Provide the (X, Y) coordinate of the cell's center where the given text is located.  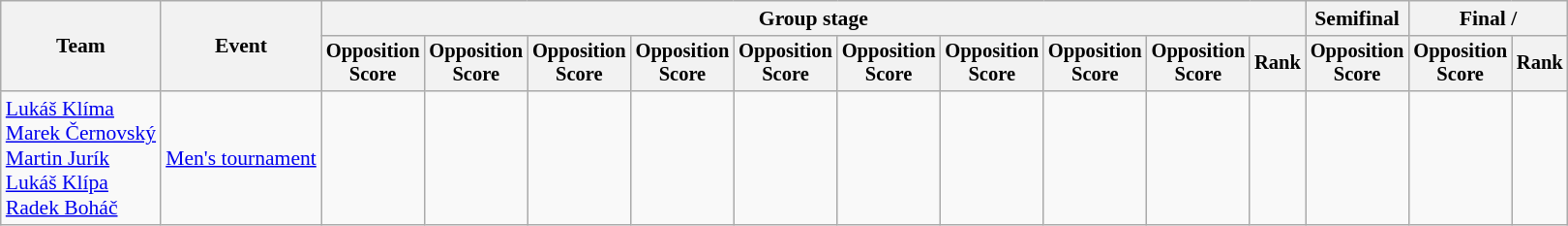
Men's tournament (241, 158)
Lukáš KlímaMarek ČernovskýMartin JuríkLukáš KlípaRadek Boháč (81, 158)
Team (81, 47)
Final / (1488, 18)
Group stage (813, 18)
Event (241, 47)
Semifinal (1357, 18)
